Capture the cell that displays the provided text and extract its (X, Y) central coordinate. 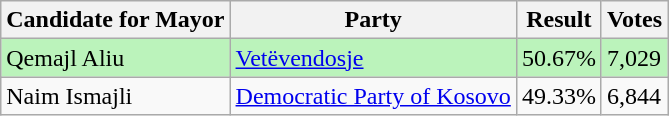
Naim Ismajli (116, 96)
Qemajl Aliu (116, 58)
50.67% (558, 58)
Votes (634, 20)
49.33% (558, 96)
Party (373, 20)
6,844 (634, 96)
Candidate for Mayor (116, 20)
Result (558, 20)
Democratic Party of Kosovo (373, 96)
Vetëvendosje (373, 58)
7,029 (634, 58)
